Extract the [x, y] coordinate from the center of the cell holding the provided text.  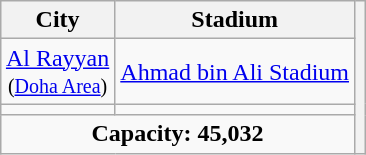
Capacity: 45,032 [177, 134]
Ahmad bin Ali Stadium [235, 72]
City [57, 20]
Al Rayyan (Doha Area) [57, 72]
Stadium [235, 20]
